Provide the [X, Y] coordinate of the cell's center where the given text is located.  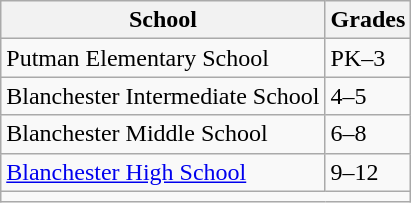
Blanchester High School [163, 172]
Blanchester Intermediate School [163, 96]
PK–3 [368, 58]
Putman Elementary School [163, 58]
6–8 [368, 134]
Blanchester Middle School [163, 134]
4–5 [368, 96]
School [163, 20]
9–12 [368, 172]
Grades [368, 20]
